Identify which cell holds the provided text, then report its (x, y) central coordinate. 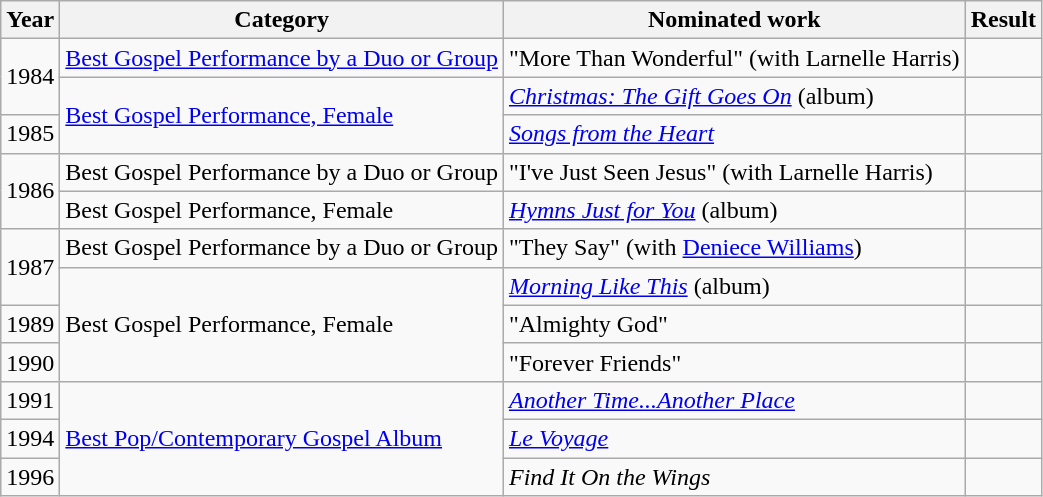
Morning Like This (album) (734, 286)
1984 (30, 77)
Result (1003, 20)
Songs from the Heart (734, 134)
1994 (30, 438)
"More Than Wonderful" (with Larnelle Harris) (734, 58)
Christmas: The Gift Goes On (album) (734, 96)
1985 (30, 134)
Hymns Just for You (album) (734, 210)
Year (30, 20)
"Forever Friends" (734, 362)
Find It On the Wings (734, 477)
Category (282, 20)
1991 (30, 400)
1996 (30, 477)
Best Pop/Contemporary Gospel Album (282, 438)
1986 (30, 191)
Le Voyage (734, 438)
"They Say" (with Deniece Williams) (734, 248)
1987 (30, 267)
"Almighty God" (734, 324)
Another Time...Another Place (734, 400)
1990 (30, 362)
"I've Just Seen Jesus" (with Larnelle Harris) (734, 172)
Nominated work (734, 20)
1989 (30, 324)
